For the text-containing cell, return its midpoint in (X, Y) coordinate format. 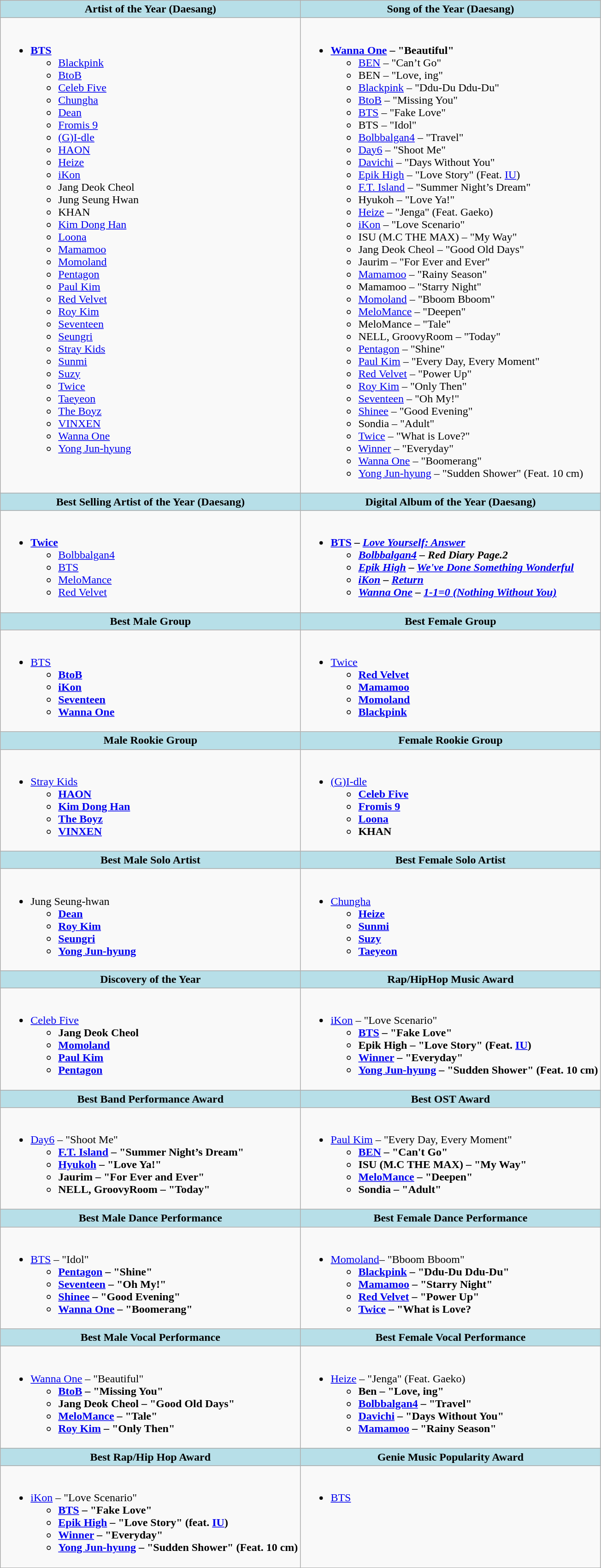
Rap/HipHop Music Award (451, 979)
Celeb FiveJang Deok CheolMomolandPaul KimPentagon (150, 1039)
Best Female Solo Artist (451, 860)
TwiceBolbbalgan4BTSMeloManceRed Velvet (150, 561)
iKon – "Love Scenario"BTS – "Fake Love"Epik High – "Love Story" (Feat. IU)Winner – "Everyday"Yong Jun-hyung – "Sudden Shower" (Feat. 10 cm) (451, 1039)
Paul Kim – "Every Day, Every Moment"BEN – "Can't Go"ISU (M.C THE MAX) – "My Way"MeloMance – "Deepen"Sondia – "Adult" (451, 1158)
Best Female Dance Performance (451, 1218)
Genie Music Popularity Award (451, 1457)
ChunghaHeizeSunmiSuzyTaeyeon (451, 920)
Male Rookie Group (150, 740)
Best Male Group (150, 621)
Momoland– "Bboom Bboom"Blackpink – "Ddu-Du Ddu-Du"Mamamoo – "Starry Night"Red Velvet – "Power Up"Twice – "What is Love? (451, 1278)
Wanna One – "Beautiful"BtoB – "Missing You"Jang Deok Cheol – "Good Old Days"MeloMance – "Tale"Roy Kim – "Only Then" (150, 1397)
Best Band Performance Award (150, 1099)
Discovery of the Year (150, 979)
Day6 – "Shoot Me"F.T. Island – "Summer Night’s Dream"Hyukoh – "Love Ya!"Jaurim – "For Ever and Ever"NELL, GroovyRoom – "Today" (150, 1158)
Best Male Vocal Performance (150, 1338)
Best Female Group (451, 621)
Best Rap/Hip Hop Award (150, 1457)
Song of the Year (Daesang) (451, 9)
Best Male Dance Performance (150, 1218)
Jung Seung-hwanDeanRoy KimSeungriYong Jun-hyung (150, 920)
TwiceRed VelvetMamamooMomolandBlackpink (451, 681)
BTS – "Idol"Pentagon – "Shine"Seventeen – "Oh My!"Shinee – "Good Evening"Wanna One – "Boomerang" (150, 1278)
iKon – "Love Scenario"BTS – "Fake Love"Epik High – "Love Story" (feat. IU)Winner – "Everyday"Yong Jun-hyung – "Sudden Shower" (Feat. 10 cm) (150, 1517)
Stray KidsHAONKim Dong HanThe BoyzVINXEN (150, 800)
Best Selling Artist of the Year (Daesang) (150, 502)
Best Female Vocal Performance (451, 1338)
Heize – "Jenga" (Feat. Gaeko)Ben – "Love, ing"Bolbbalgan4 – "Travel"Davichi – "Days Without You"Mamamoo – "Rainy Season" (451, 1397)
BTSBtoBiKonSeventeenWanna One (150, 681)
Artist of the Year (Daesang) (150, 9)
(G)I-dleCeleb FiveFromis 9LoonaKHAN (451, 800)
Female Rookie Group (451, 740)
Best OST Award (451, 1099)
Digital Album of the Year (Daesang) (451, 502)
BTS (451, 1517)
Best Male Solo Artist (150, 860)
